Determine the [x, y] coordinate at the center of the cell enclosing the given text.  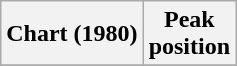
Peakposition [189, 34]
Chart (1980) [72, 34]
